For the text-containing cell, return its midpoint in [X, Y] coordinate format. 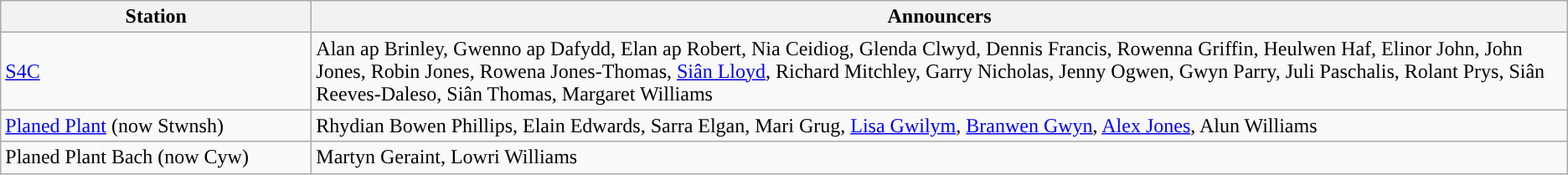
Planed Plant (now Stwnsh) [156, 126]
S4C [156, 71]
Rhydian Bowen Phillips, Elain Edwards, Sarra Elgan, Mari Grug, Lisa Gwilym, Branwen Gwyn, Alex Jones, Alun Williams [940, 126]
Station [156, 17]
Martyn Geraint, Lowri Williams [940, 157]
Planed Plant Bach (now Cyw) [156, 157]
Announcers [940, 17]
